From the cell containing the given text, extract its center point as (x, y) coordinate. 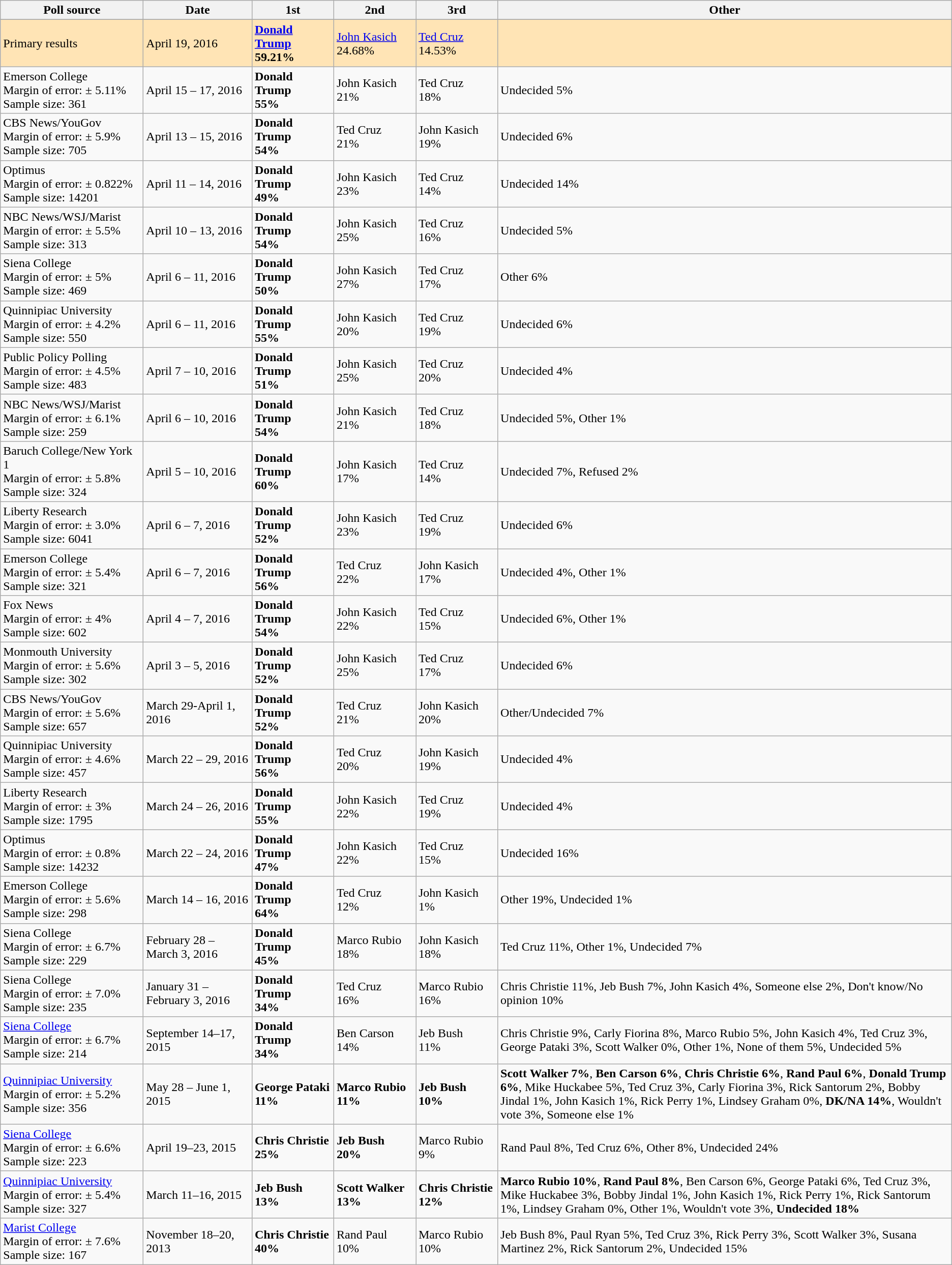
Monmouth UniversityMargin of error: ± 5.6% Sample size: 302 (72, 666)
Undecided 6%, Other 1% (725, 619)
John Kasich1% (457, 900)
April 7 – 10, 2016 (198, 371)
Siena CollegeMargin of error: ± 5% Sample size: 469 (72, 277)
Baruch College/New York 1Margin of error: ± 5.8% Sample size: 324 (72, 471)
Rand Paul 8%, Ted Cruz 6%, Other 8%, Undecided 24% (725, 1148)
Jeb Bush 8%, Paul Ryan 5%, Ted Cruz 3%, Rick Perry 3%, Scott Walker 3%, Susana Martinez 2%, Rick Santorum 2%, Undecided 15% (725, 1241)
Undecided 4%, Other 1% (725, 572)
Other 6% (725, 277)
Siena CollegeMargin of error: ± 7.0% Sample size: 235 (72, 993)
Siena CollegeMargin of error: ± 6.7% Sample size: 214 (72, 1040)
Marco Rubio10% (457, 1241)
Siena CollegeMargin of error: ± 6.7% Sample size: 229 (72, 947)
April 19, 2016 (198, 43)
May 28 – June 1, 2015 (198, 1094)
March 24 – 26, 2016 (198, 806)
April 4 – 7, 2016 (198, 619)
NBC News/WSJ/MaristMargin of error: ± 5.5% Sample size: 313 (72, 230)
Emerson CollegeMargin of error: ± 5.11% Sample size: 361 (72, 90)
March 11–16, 2015 (198, 1194)
Emerson CollegeMargin of error: ± 5.6% Sample size: 298 (72, 900)
Ted Cruz14.53% (457, 43)
Jeb Bush10% (457, 1094)
April 5 – 10, 2016 (198, 471)
April 13 – 15, 2016 (198, 137)
Date (198, 10)
April 3 – 5, 2016 (198, 666)
Quinnipiac UniversityMargin of error: ± 4.6% Sample size: 457 (72, 759)
Scott Walker13% (374, 1194)
Donald Trump47% (293, 853)
Donald Trump51% (293, 371)
George Pataki11% (293, 1094)
Jeb Bush11% (457, 1040)
Ted Cruz12% (374, 900)
Donald Trump50% (293, 277)
Fox NewsMargin of error: ± 4% Sample size: 602 (72, 619)
March 22 – 24, 2016 (198, 853)
Marco Rubio16% (457, 993)
Jeb Bush13% (293, 1194)
Other (725, 10)
Marco Rubio11% (374, 1094)
Siena CollegeMargin of error: ± 6.6% Sample size: 223 (72, 1148)
April 15 – 17, 2016 (198, 90)
Liberty ResearchMargin of error: ± 3.0% Sample size: 6041 (72, 525)
Undecided 14% (725, 184)
January 31 – February 3, 2016 (198, 993)
Jeb Bush20% (374, 1148)
April 6 – 10, 2016 (198, 418)
September 14–17, 2015 (198, 1040)
CBS News/YouGovMargin of error: ± 5.9% Sample size: 705 (72, 137)
1st (293, 10)
Other/Undecided 7% (725, 713)
March 14 – 16, 2016 (198, 900)
Undecided 5%, Other 1% (725, 418)
Ben Carson14% (374, 1040)
Marco Rubio18% (374, 947)
NBC News/WSJ/MaristMargin of error: ± 6.1% Sample size: 259 (72, 418)
OptimusMargin of error: ± 0.822% Sample size: 14201 (72, 184)
Undecided 16% (725, 853)
Undecided 7%, Refused 2% (725, 471)
April 11 – 14, 2016 (198, 184)
Quinnipiac UniversityMargin of error: ± 4.2% Sample size: 550 (72, 324)
Donald Trump60% (293, 471)
Public Policy PollingMargin of error: ± 4.5% Sample size: 483 (72, 371)
Chris Christie40% (293, 1241)
Donald Trump49% (293, 184)
Chris Christie12% (457, 1194)
February 28 – March 3, 2016 (198, 947)
3rd (457, 10)
Marist CollegeMargin of error: ± 7.6% Sample size: 167 (72, 1241)
November 18–20, 2013 (198, 1241)
John Kasich24.68% (374, 43)
Other 19%, Undecided 1% (725, 900)
Chris Christie 11%, Jeb Bush 7%, John Kasich 4%, Someone else 2%, Don't know/No opinion 10% (725, 993)
Donald Trump45% (293, 947)
Emerson CollegeMargin of error: ± 5.4% Sample size: 321 (72, 572)
Ted Cruz22% (374, 572)
Donald Trump59.21% (293, 43)
Donald Trump64% (293, 900)
CBS News/YouGovMargin of error: ± 5.6% Sample size: 657 (72, 713)
Marco Rubio9% (457, 1148)
March 29-April 1, 2016 (198, 713)
Ted Cruz 11%, Other 1%, Undecided 7% (725, 947)
Quinnipiac UniversityMargin of error: ± 5.4% Sample size: 327 (72, 1194)
March 22 – 29, 2016 (198, 759)
April 10 – 13, 2016 (198, 230)
April 19–23, 2015 (198, 1148)
Chris Christie25% (293, 1148)
Primary results (72, 43)
Poll source (72, 10)
Rand Paul10% (374, 1241)
2nd (374, 10)
Liberty ResearchMargin of error: ± 3% Sample size: 1795 (72, 806)
Quinnipiac UniversityMargin of error: ± 5.2% Sample size: 356 (72, 1094)
John Kasich18% (457, 947)
OptimusMargin of error: ± 0.8% Sample size: 14232 (72, 853)
John Kasich27% (374, 277)
